Extract the [X, Y] coordinate from the center of the cell holding the provided text.  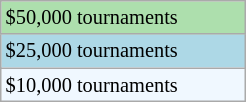
$25,000 tournaments [124, 51]
$10,000 tournaments [124, 85]
$50,000 tournaments [124, 17]
